From the cell containing the given text, extract its center point as (x, y) coordinate. 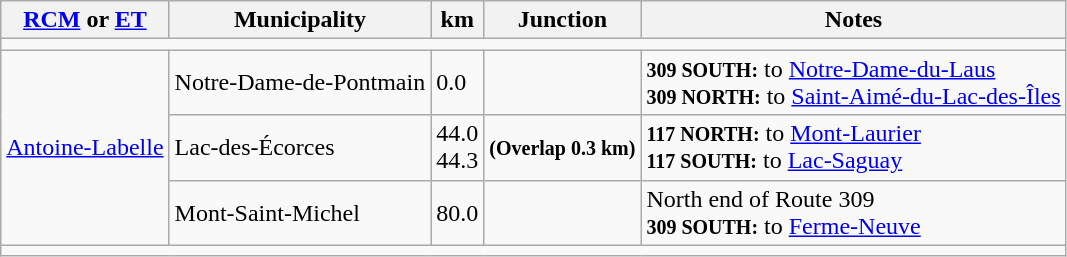
80.0 (458, 212)
Notes (854, 20)
Mont-Saint-Michel (300, 212)
North end of Route 309 309 SOUTH: to Ferme-Neuve (854, 212)
Notre-Dame-de-Pontmain (300, 82)
309 SOUTH: to Notre-Dame-du-Laus 309 NORTH: to Saint-Aimé-du-Lac-des-Îles (854, 82)
Junction (562, 20)
117 NORTH: to Mont-Laurier 117 SOUTH: to Lac-Saguay (854, 148)
RCM or ET (85, 20)
0.0 (458, 82)
44.0 44.3 (458, 148)
Lac-des-Écorces (300, 148)
(Overlap 0.3 km) (562, 148)
km (458, 20)
Municipality (300, 20)
Antoine-Labelle (85, 148)
